Output the (x, y) coordinate of the center of the cell containing the given text.  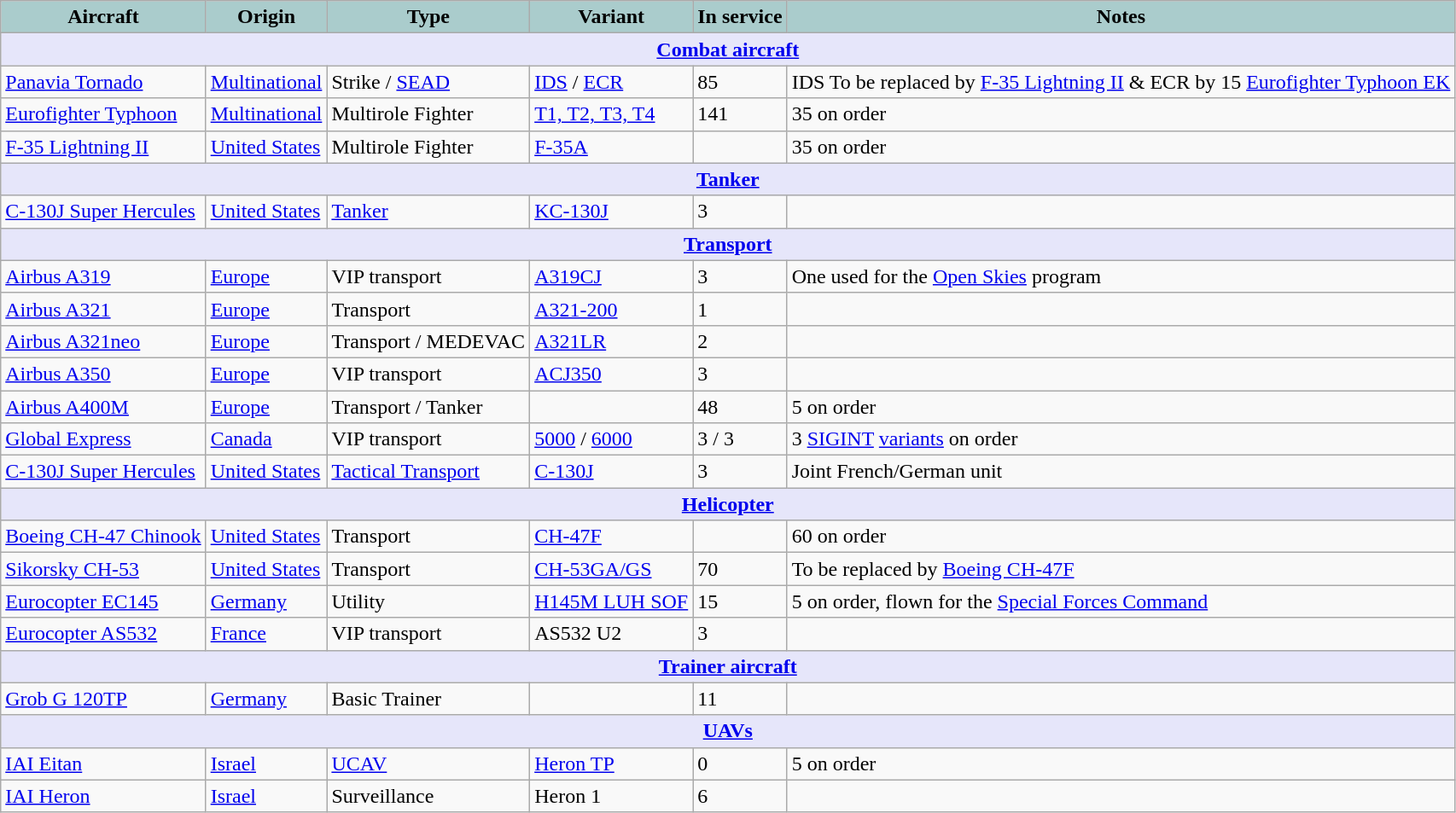
Variant (611, 17)
Airbus A321 (103, 309)
141 (740, 114)
Transport / Tanker (428, 407)
Airbus A319 (103, 276)
IAI Heron (103, 796)
CH-53GA/GS (611, 569)
H145M LUH SOF (611, 601)
F-35A (611, 147)
1 (740, 309)
Panavia Tornado (103, 82)
Utility (428, 601)
70 (740, 569)
Basic Trainer (428, 699)
Tactical Transport (428, 472)
IAI Eitan (103, 764)
UCAV (428, 764)
ACJ350 (611, 374)
Joint French/German unit (1121, 472)
To be replaced by Boeing CH-47F (1121, 569)
AS532 U2 (611, 634)
CH-47F (611, 537)
Combat aircraft (728, 49)
In service (740, 17)
A319CJ (611, 276)
11 (740, 699)
Heron TP (611, 764)
IDS To be replaced by F-35 Lightning II & ECR by 15 Eurofighter Typhoon EK (1121, 82)
3 SIGINT variants on order (1121, 439)
F-35 Lightning II (103, 147)
Airbus A321neo (103, 341)
Transport / MEDEVAC (428, 341)
Helicopter (728, 504)
Strike / SEAD (428, 82)
France (266, 634)
Eurofighter Typhoon (103, 114)
15 (740, 601)
Grob G 120TP (103, 699)
One used for the Open Skies program (1121, 276)
Sikorsky CH-53 (103, 569)
Global Express (103, 439)
UAVs (728, 731)
5 on order, flown for the Special Forces Command (1121, 601)
Eurocopter AS532 (103, 634)
5000 / 6000 (611, 439)
Type (428, 17)
Heron 1 (611, 796)
Notes (1121, 17)
Trainer aircraft (728, 666)
85 (740, 82)
C-130J (611, 472)
Airbus A400M (103, 407)
T1, T2, T3, T4 (611, 114)
0 (740, 764)
48 (740, 407)
IDS / ECR (611, 82)
Boeing CH-47 Chinook (103, 537)
Airbus A350 (103, 374)
3 / 3 (740, 439)
6 (740, 796)
A321-200 (611, 309)
A321LR (611, 341)
KC-130J (611, 212)
Origin (266, 17)
2 (740, 341)
Eurocopter EC145 (103, 601)
Surveillance (428, 796)
Aircraft (103, 17)
Canada (266, 439)
60 on order (1121, 537)
